Pinpoint the cell where the given text exists, returning its (x, y) midpoint coordinate. 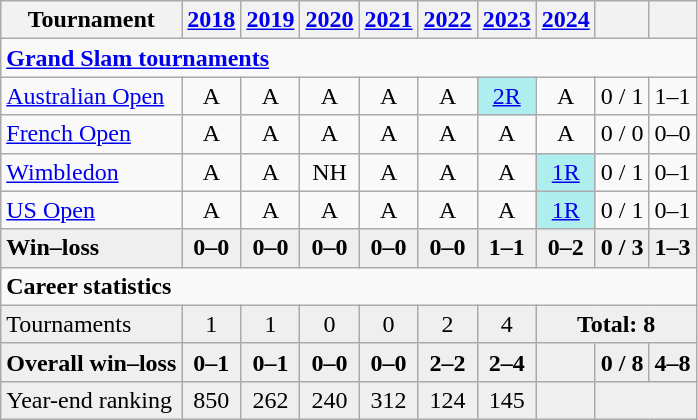
US Open (92, 210)
262 (270, 400)
Career statistics (348, 286)
2022 (448, 20)
2R (506, 96)
2024 (566, 20)
2 (448, 324)
NH (330, 172)
0 / 3 (622, 248)
1–3 (672, 248)
4 (506, 324)
2021 (388, 20)
312 (388, 400)
French Open (92, 134)
2020 (330, 20)
Grand Slam tournaments (348, 58)
Wimbledon (92, 172)
2018 (212, 20)
2–2 (448, 362)
850 (212, 400)
Win–loss (92, 248)
240 (330, 400)
0–2 (566, 248)
2019 (270, 20)
124 (448, 400)
Tournament (92, 20)
0 / 8 (622, 362)
Year-end ranking (92, 400)
Australian Open (92, 96)
2023 (506, 20)
2–4 (506, 362)
Tournaments (92, 324)
145 (506, 400)
Overall win–loss (92, 362)
0 / 0 (622, 134)
4–8 (672, 362)
Total: 8 (616, 324)
